From the cell containing the given text, extract its center point as (X, Y) coordinate. 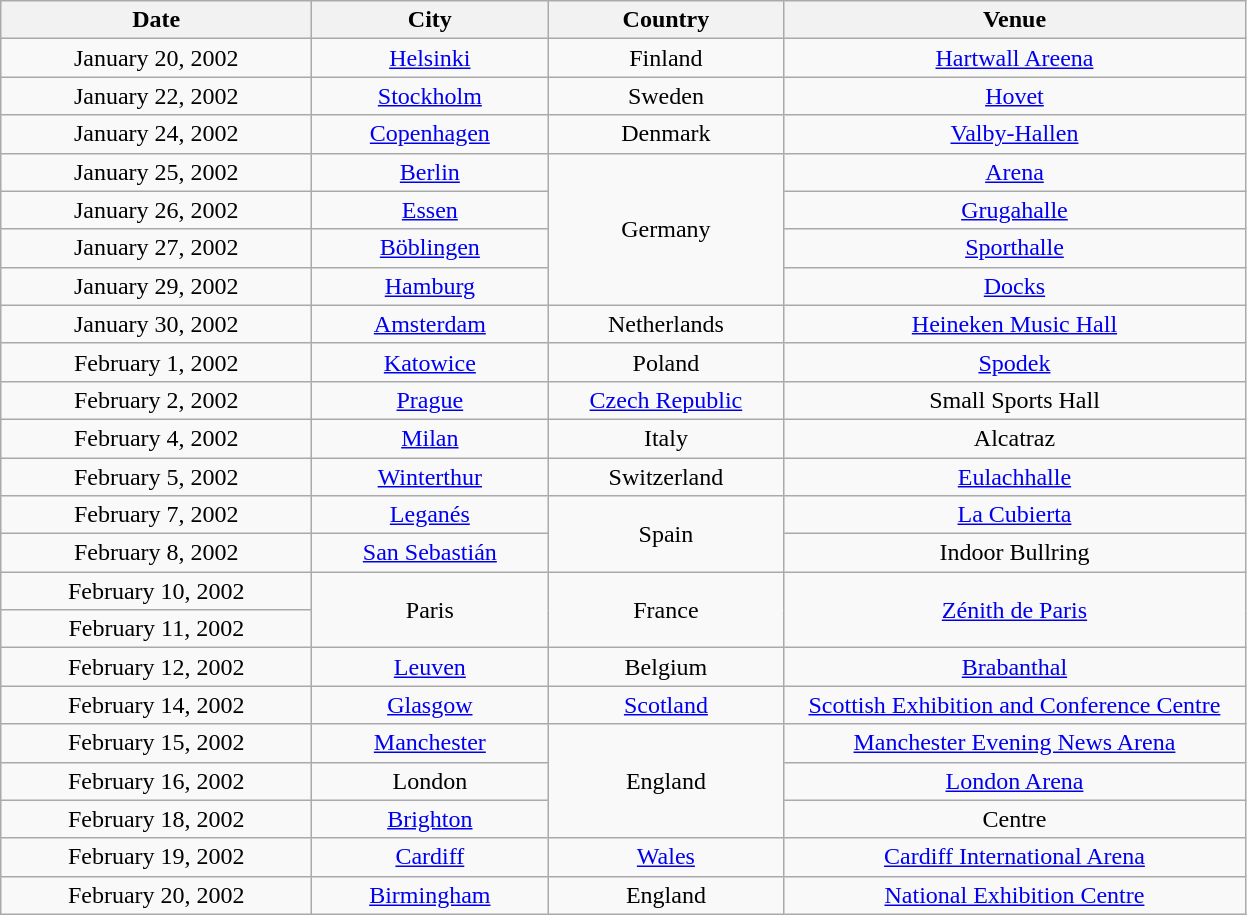
Leuven (430, 667)
Small Sports Hall (1014, 400)
Scotland (666, 705)
January 22, 2002 (156, 96)
January 25, 2002 (156, 172)
January 24, 2002 (156, 134)
Spodek (1014, 362)
Eulachhalle (1014, 477)
Indoor Bullring (1014, 553)
February 2, 2002 (156, 400)
Arena (1014, 172)
Leganés (430, 515)
Date (156, 20)
Heineken Music Hall (1014, 324)
Wales (666, 857)
Italy (666, 438)
Stockholm (430, 96)
Poland (666, 362)
Sporthalle (1014, 248)
Denmark (666, 134)
Milan (430, 438)
Valby-Hallen (1014, 134)
Venue (1014, 20)
February 16, 2002 (156, 781)
Hamburg (430, 286)
Centre (1014, 819)
Hartwall Areena (1014, 58)
Scottish Exhibition and Conference Centre (1014, 705)
Hovet (1014, 96)
Brabanthal (1014, 667)
Berlin (430, 172)
France (666, 610)
February 12, 2002 (156, 667)
Germany (666, 229)
Essen (430, 210)
February 19, 2002 (156, 857)
January 20, 2002 (156, 58)
Prague (430, 400)
Cardiff (430, 857)
Docks (1014, 286)
February 14, 2002 (156, 705)
Zénith de Paris (1014, 610)
February 20, 2002 (156, 895)
February 1, 2002 (156, 362)
February 5, 2002 (156, 477)
February 15, 2002 (156, 743)
February 7, 2002 (156, 515)
Böblingen (430, 248)
Manchester (430, 743)
Cardiff International Arena (1014, 857)
February 10, 2002 (156, 591)
National Exhibition Centre (1014, 895)
Belgium (666, 667)
Helsinki (430, 58)
Amsterdam (430, 324)
Manchester Evening News Arena (1014, 743)
Switzerland (666, 477)
Netherlands (666, 324)
Winterthur (430, 477)
City (430, 20)
Glasgow (430, 705)
February 4, 2002 (156, 438)
San Sebastián (430, 553)
La Cubierta (1014, 515)
Grugahalle (1014, 210)
January 27, 2002 (156, 248)
February 11, 2002 (156, 629)
London (430, 781)
February 18, 2002 (156, 819)
January 29, 2002 (156, 286)
Finland (666, 58)
Katowice (430, 362)
London Arena (1014, 781)
Spain (666, 534)
Alcatraz (1014, 438)
Country (666, 20)
January 26, 2002 (156, 210)
Paris (430, 610)
Brighton (430, 819)
Czech Republic (666, 400)
Birmingham (430, 895)
Sweden (666, 96)
Copenhagen (430, 134)
February 8, 2002 (156, 553)
January 30, 2002 (156, 324)
